Pinpoint the cell where the given text exists, returning its [x, y] midpoint coordinate. 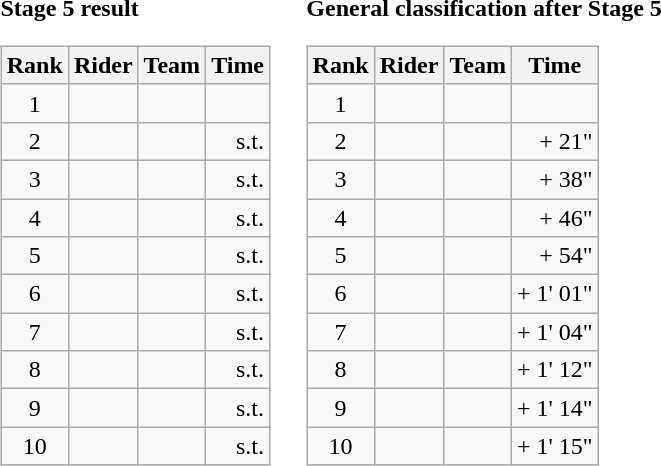
+ 21" [554, 141]
+ 46" [554, 217]
+ 54" [554, 256]
+ 1' 15" [554, 446]
+ 1' 14" [554, 408]
+ 1' 01" [554, 294]
+ 1' 04" [554, 332]
+ 38" [554, 179]
+ 1' 12" [554, 370]
